For the text-containing cell, return its midpoint in (x, y) coordinate format. 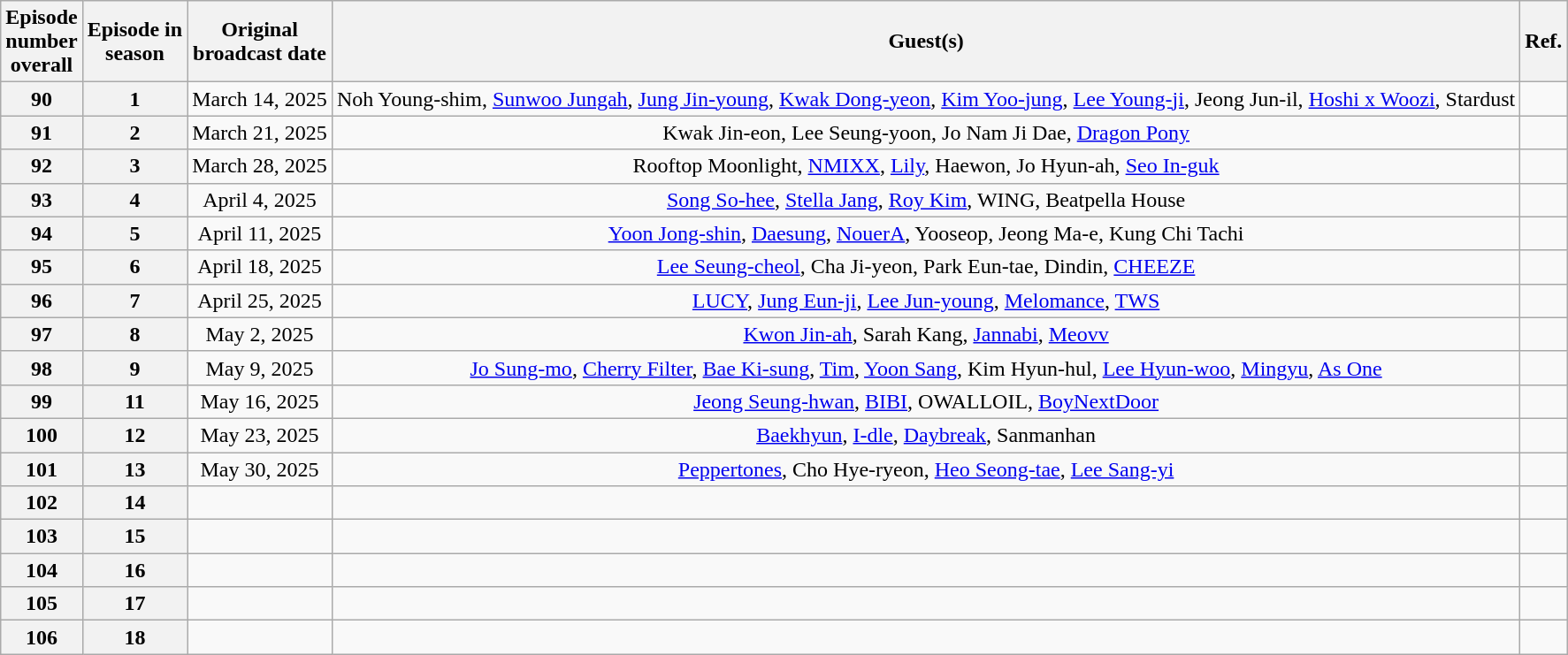
102 (42, 503)
91 (42, 133)
Song So-hee, Stella Jang, Roy Kim, WING, Beatpella House (925, 200)
May 9, 2025 (260, 368)
Kwak Jin-eon, Lee Seung-yoon, Jo Nam Ji Dae, Dragon Pony (925, 133)
2 (134, 133)
104 (42, 570)
105 (42, 604)
97 (42, 334)
May 30, 2025 (260, 469)
4 (134, 200)
March 14, 2025 (260, 99)
Guest(s) (925, 42)
Peppertones, Cho Hye-ryeon, Heo Seong-tae, Lee Sang-yi (925, 469)
98 (42, 368)
Kwon Jin-ah, Sarah Kang, Jannabi, Meovv (925, 334)
Yoon Jong-shin, Daesung, NouerA, Yooseop, Jeong Ma-e, Kung Chi Tachi (925, 233)
100 (42, 435)
Jeong Seung-hwan, BIBI, OWALLOIL, BoyNextDoor (925, 401)
96 (42, 301)
May 2, 2025 (260, 334)
14 (134, 503)
May 16, 2025 (260, 401)
92 (42, 166)
3 (134, 166)
15 (134, 537)
93 (42, 200)
April 18, 2025 (260, 267)
16 (134, 570)
101 (42, 469)
99 (42, 401)
April 4, 2025 (260, 200)
6 (134, 267)
Episode inseason (134, 42)
1 (134, 99)
Lee Seung-cheol, Cha Ji-yeon, Park Eun-tae, Dindin, CHEEZE (925, 267)
Episodenumberoverall (42, 42)
13 (134, 469)
5 (134, 233)
8 (134, 334)
Baekhyun, I-dle, Daybreak, Sanmanhan (925, 435)
March 28, 2025 (260, 166)
May 23, 2025 (260, 435)
Rooftop Moonlight, NMIXX, Lily, Haewon, Jo Hyun-ah, Seo In-guk (925, 166)
106 (42, 637)
9 (134, 368)
March 21, 2025 (260, 133)
17 (134, 604)
12 (134, 435)
April 25, 2025 (260, 301)
95 (42, 267)
18 (134, 637)
7 (134, 301)
Noh Young-shim, Sunwoo Jungah, Jung Jin-young, Kwak Dong-yeon, Kim Yoo-jung, Lee Young-ji, Jeong Jun-il, Hoshi x Woozi, Stardust (925, 99)
90 (42, 99)
Originalbroadcast date (260, 42)
LUCY, Jung Eun-ji, Lee Jun-young, Melomance, TWS (925, 301)
Ref. (1544, 42)
April 11, 2025 (260, 233)
Jo Sung-mo, Cherry Filter, Bae Ki-sung, Tim, Yoon Sang, Kim Hyun-hul, Lee Hyun-woo, Mingyu, As One (925, 368)
94 (42, 233)
103 (42, 537)
11 (134, 401)
